Locate the cell with the specified text and output its (X, Y) center coordinate. 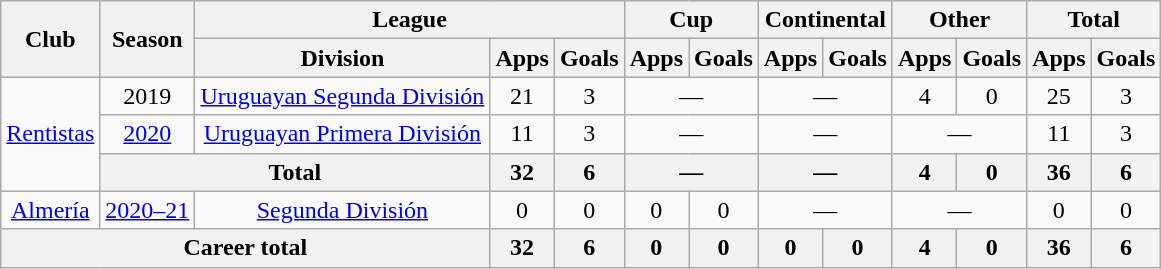
Continental (825, 20)
2020–21 (148, 210)
Segunda División (342, 210)
Season (148, 39)
Rentistas (50, 134)
Uruguayan Primera División (342, 134)
Club (50, 39)
Cup (691, 20)
25 (1059, 96)
2020 (148, 134)
Almería (50, 210)
Other (959, 20)
21 (522, 96)
2019 (148, 96)
Division (342, 58)
Career total (246, 248)
League (410, 20)
Uruguayan Segunda División (342, 96)
